Return (x, y) of the center of cell containing provided text 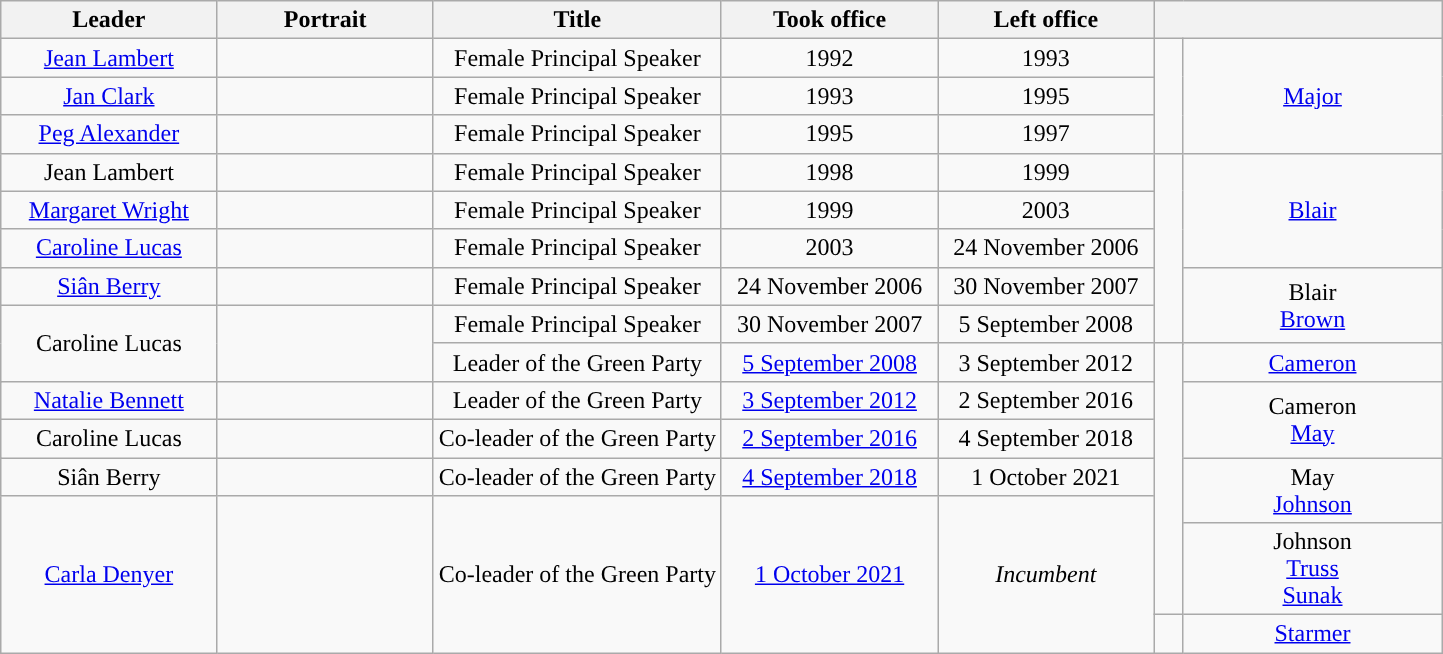
Margaret Wright (109, 210)
Major (1312, 96)
CameronMay (1312, 419)
Took office (829, 20)
Left office (1046, 20)
JohnsonTrussSunak (1312, 569)
Jan Clark (109, 96)
Portrait (325, 20)
Carla Denyer (109, 574)
Cameron (1312, 362)
Leader (109, 20)
Starmer (1312, 634)
Incumbent (1046, 574)
Title (577, 20)
BlairBrown (1312, 305)
Peg Alexander (109, 134)
Blair (1312, 210)
1992 (829, 58)
1997 (1046, 134)
MayJohnson (1312, 490)
1998 (829, 172)
Natalie Bennett (109, 400)
